Capture the cell that displays the provided text and extract its (X, Y) central coordinate. 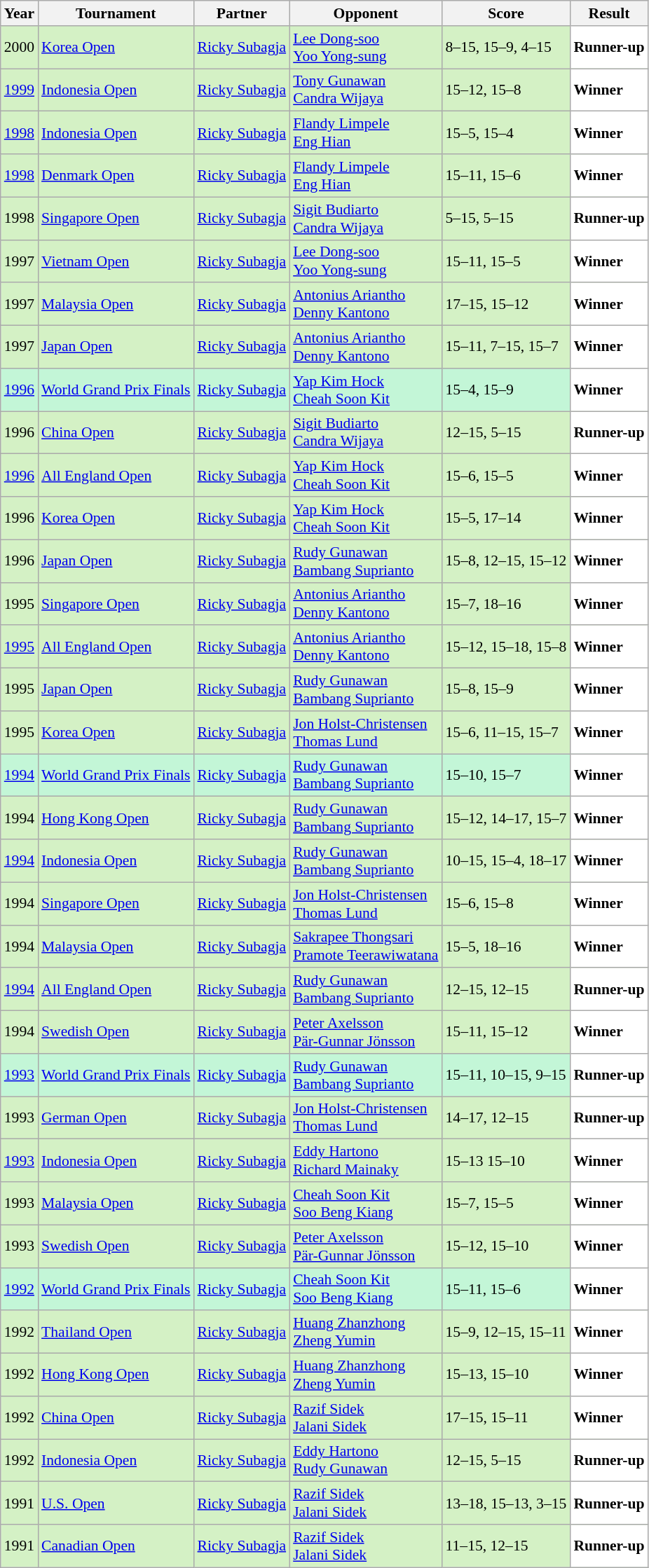
15–6, 11–15, 15–7 (506, 733)
15–11, 15–12 (506, 1033)
Partner (241, 13)
15–5, 17–14 (506, 518)
14–17, 12–15 (506, 1118)
15–9, 12–15, 15–11 (506, 1333)
German Open (116, 1118)
15–6, 15–5 (506, 475)
15–11, 7–15, 15–7 (506, 348)
15–13 15–10 (506, 1160)
Thailand Open (116, 1333)
Denmark Open (116, 175)
Result (608, 13)
15–5, 18–16 (506, 946)
1999 (20, 90)
Tony Gunawan Candra Wijaya (366, 90)
Eddy Hartono Richard Mainaky (366, 1160)
5–15, 5–15 (506, 219)
Canadian Open (116, 1546)
Score (506, 13)
Vietnam Open (116, 261)
Eddy Hartono Rudy Gunawan (366, 1460)
15–12, 15–10 (506, 1246)
17–15, 15–12 (506, 304)
U.S. Open (116, 1504)
10–15, 15–4, 18–17 (506, 860)
15–10, 15–7 (506, 775)
15–8, 12–15, 15–12 (506, 561)
15–6, 15–8 (506, 904)
Opponent (366, 13)
13–18, 15–13, 3–15 (506, 1504)
15–8, 15–9 (506, 689)
11–15, 12–15 (506, 1546)
15–13, 15–10 (506, 1375)
15–7, 18–16 (506, 604)
15–12, 15–18, 15–8 (506, 647)
15–5, 15–4 (506, 133)
8–15, 15–9, 4–15 (506, 48)
Year (20, 13)
12–15, 12–15 (506, 989)
15–11, 10–15, 9–15 (506, 1075)
17–15, 15–11 (506, 1418)
15–12, 14–17, 15–7 (506, 818)
Tournament (116, 13)
15–11, 15–5 (506, 261)
2000 (20, 48)
15–7, 15–5 (506, 1204)
Sakrapee Thongsari Pramote Teerawiwatana (366, 946)
15–12, 15–8 (506, 90)
15–4, 15–9 (506, 390)
